Return the [x, y] coordinate for the center point of the cell that contains the specified text.  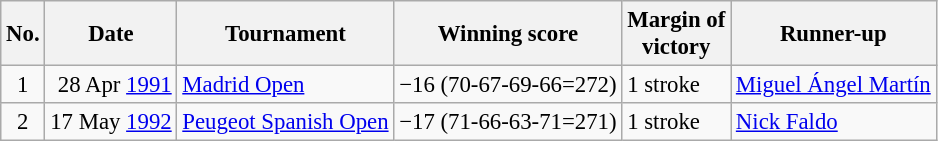
28 Apr 1991 [111, 85]
Margin ofvictory [676, 34]
17 May 1992 [111, 122]
Date [111, 34]
No. [23, 34]
Peugeot Spanish Open [286, 122]
Miguel Ángel Martín [834, 85]
Nick Faldo [834, 122]
−16 (70-67-69-66=272) [508, 85]
Runner-up [834, 34]
Madrid Open [286, 85]
1 [23, 85]
−17 (71-66-63-71=271) [508, 122]
2 [23, 122]
Winning score [508, 34]
Tournament [286, 34]
